For the text-containing cell, return its midpoint in (X, Y) coordinate format. 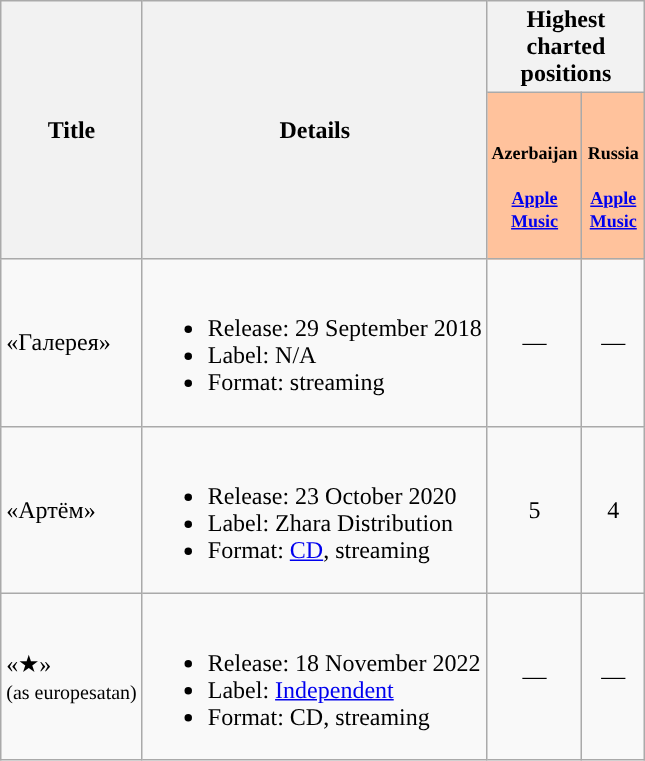
«Артём» (72, 510)
Release: 23 October 2020Label: Zhara DistributionFormat: CD, streaming (314, 510)
4 (614, 510)
«★»(as europesatan) (72, 676)
5 (534, 510)
«Галерея» (72, 342)
Title (72, 130)
Release: 29 September 2018Label: N/AFormat: streaming (314, 342)
Highest charted positions (566, 47)
Release: 18 November 2022Label: IndependentFormat: CD, streaming (314, 676)
Details (314, 130)
RussiaApple Music (614, 176)
AzerbaijanApple Music (534, 176)
